Capture the cell that displays the provided text and extract its (X, Y) central coordinate. 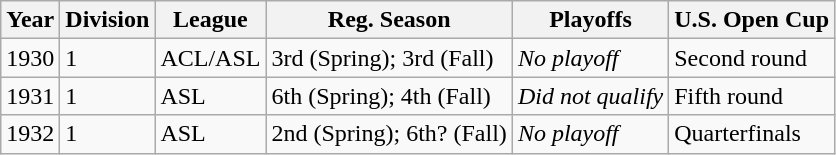
Reg. Season (389, 20)
Second round (752, 58)
1931 (30, 96)
ACL/ASL (210, 58)
U.S. Open Cup (752, 20)
Did not qualify (590, 96)
1930 (30, 58)
3rd (Spring); 3rd (Fall) (389, 58)
2nd (Spring); 6th? (Fall) (389, 134)
6th (Spring); 4th (Fall) (389, 96)
League (210, 20)
Fifth round (752, 96)
Division (108, 20)
1932 (30, 134)
Year (30, 20)
Playoffs (590, 20)
Quarterfinals (752, 134)
